Capture the cell that displays the provided text and extract its [X, Y] central coordinate. 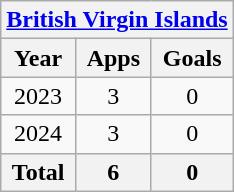
6 [113, 172]
Year [38, 58]
Total [38, 172]
Apps [113, 58]
Goals [192, 58]
British Virgin Islands [117, 20]
2024 [38, 134]
2023 [38, 96]
